Locate the cell with the specified text and output its [X, Y] center coordinate. 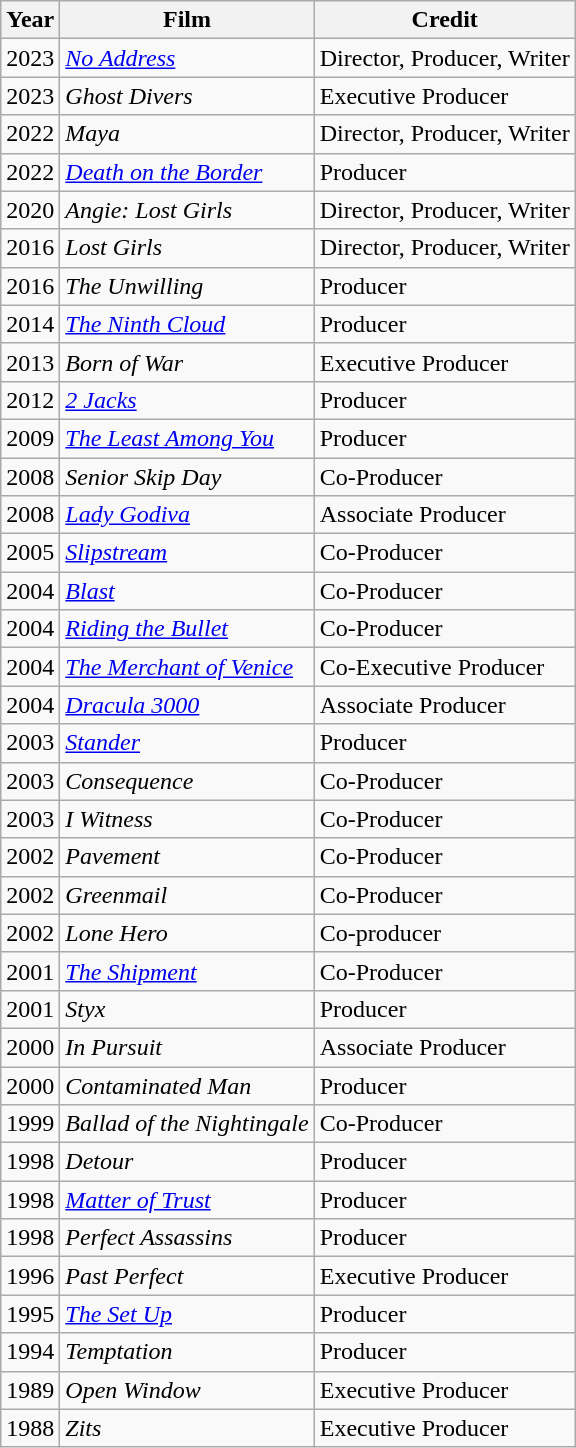
Matter of Trust [187, 1200]
Past Perfect [187, 1276]
Ghost Divers [187, 96]
2014 [30, 324]
Co-Executive Producer [444, 667]
Ballad of the Nightingale [187, 1124]
Senior Skip Day [187, 477]
Born of War [187, 362]
The Least Among You [187, 438]
Open Window [187, 1390]
The Unwilling [187, 286]
2020 [30, 210]
Co-producer [444, 933]
Stander [187, 743]
Angie: Lost Girls [187, 210]
Consequence [187, 781]
1994 [30, 1352]
The Shipment [187, 971]
Zits [187, 1428]
Perfect Assassins [187, 1238]
Lost Girls [187, 248]
Temptation [187, 1352]
In Pursuit [187, 1047]
Riding the Bullet [187, 629]
Dracula 3000 [187, 705]
Slipstream [187, 553]
Credit [444, 20]
1999 [30, 1124]
Pavement [187, 857]
The Set Up [187, 1314]
2009 [30, 438]
Styx [187, 1009]
I Witness [187, 819]
Death on the Border [187, 172]
2005 [30, 553]
Film [187, 20]
1988 [30, 1428]
2012 [30, 400]
The Merchant of Venice [187, 667]
Detour [187, 1162]
2013 [30, 362]
1989 [30, 1390]
The Ninth Cloud [187, 324]
2 Jacks [187, 400]
Greenmail [187, 895]
Lone Hero [187, 933]
No Address [187, 58]
1996 [30, 1276]
1995 [30, 1314]
Blast [187, 591]
Maya [187, 134]
Year [30, 20]
Lady Godiva [187, 515]
Contaminated Man [187, 1085]
